Identify which cell holds the provided text, then report its [X, Y] central coordinate. 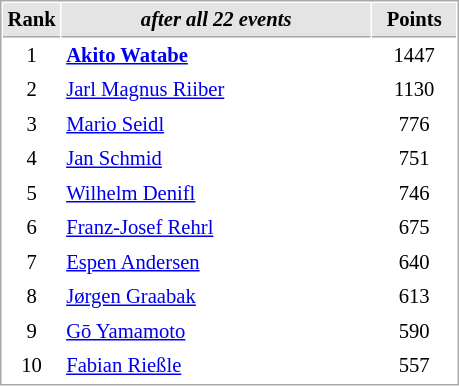
751 [414, 158]
557 [414, 366]
1447 [414, 56]
9 [32, 332]
675 [414, 228]
Gō Yamamoto [216, 332]
Points [414, 20]
Fabian Rießle [216, 366]
5 [32, 194]
8 [32, 296]
Jarl Magnus Riiber [216, 90]
Mario Seidl [216, 124]
6 [32, 228]
Jørgen Graabak [216, 296]
Espen Andersen [216, 262]
after all 22 events [216, 20]
4 [32, 158]
1 [32, 56]
776 [414, 124]
640 [414, 262]
Wilhelm Denifl [216, 194]
Akito Watabe [216, 56]
10 [32, 366]
Jan Schmid [216, 158]
590 [414, 332]
1130 [414, 90]
Franz-Josef Rehrl [216, 228]
746 [414, 194]
2 [32, 90]
7 [32, 262]
613 [414, 296]
Rank [32, 20]
3 [32, 124]
